Detect which cell encompasses the target text, then output its [X, Y] center coordinate. 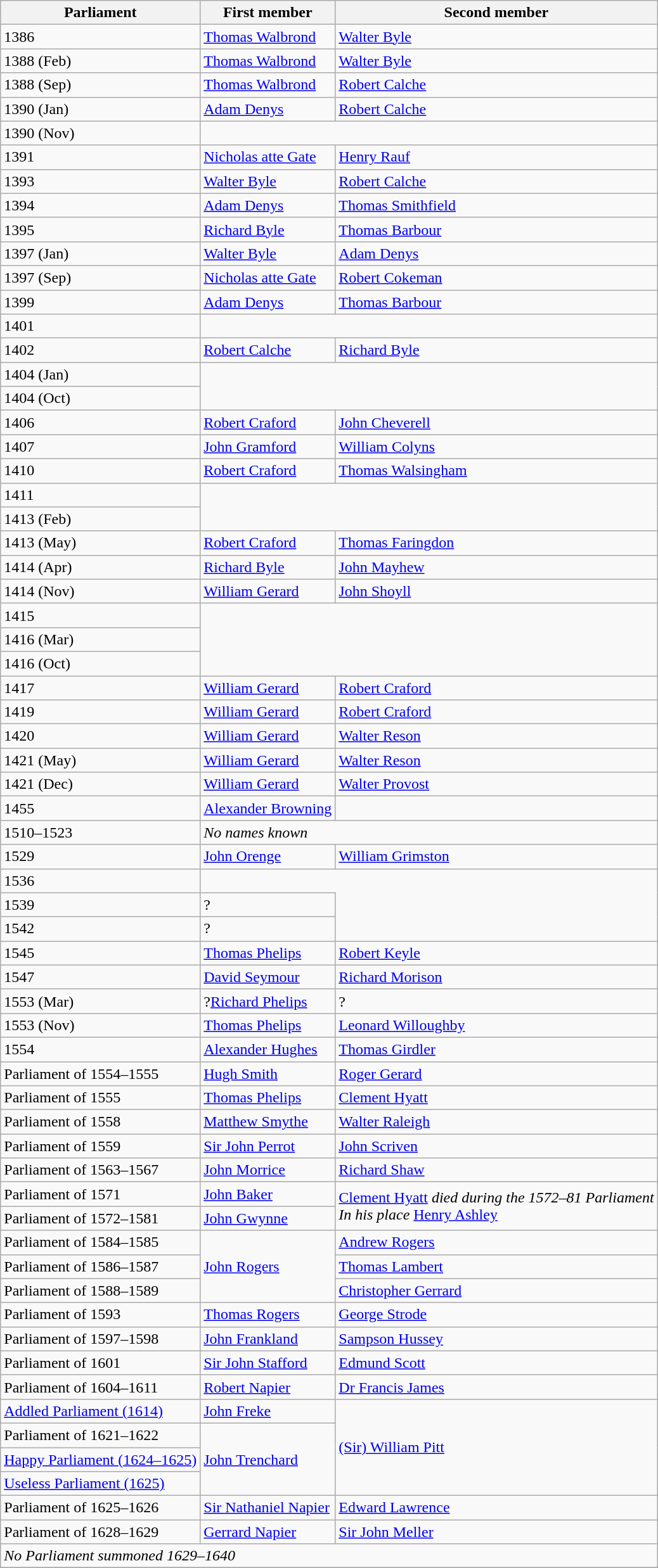
John Freke [268, 1411]
Sir John Stafford [268, 1363]
Richard Morison [496, 977]
Walter Raleigh [496, 1122]
1394 [100, 205]
1397 (Jan) [100, 253]
1553 (Mar) [100, 1001]
Happy Parliament (1624–1625) [100, 1459]
Addled Parliament (1614) [100, 1411]
Parliament of 1586–1587 [100, 1266]
1417 [100, 687]
Thomas Faringdon [496, 543]
1414 (Nov) [100, 591]
Parliament [100, 13]
Parliament of 1588–1589 [100, 1291]
1404 (Oct) [100, 398]
Parliament of 1628–1629 [100, 1532]
Henry Rauf [496, 157]
John Baker [268, 1194]
Sir John Meller [496, 1532]
1402 [100, 350]
Sampson Hussey [496, 1339]
Sir John Perrot [268, 1146]
Christopher Gerrard [496, 1291]
1416 (Oct) [100, 663]
Thomas Rogers [268, 1315]
Edward Lawrence [496, 1508]
Parliament of 1621–1622 [100, 1435]
Clement Hyatt [496, 1098]
1406 [100, 423]
Parliament of 1559 [100, 1146]
1416 (Mar) [100, 639]
Edmund Scott [496, 1363]
1397 (Sep) [100, 277]
1510–1523 [100, 832]
Matthew Smythe [268, 1122]
Robert Keyle [496, 953]
1411 [100, 495]
Thomas Walsingham [496, 471]
Parliament of 1597–1598 [100, 1339]
Dr Francis James [496, 1387]
Useless Parliament (1625) [100, 1484]
Sir Nathaniel Napier [268, 1508]
Richard Shaw [496, 1170]
1401 [100, 326]
John Gwynne [268, 1218]
1395 [100, 229]
Parliament of 1601 [100, 1363]
John Frankland [268, 1339]
1421 (Dec) [100, 784]
John Shoyll [496, 591]
1391 [100, 157]
(Sir) William Pitt [496, 1447]
Parliament of 1558 [100, 1122]
1536 [100, 881]
1553 (Nov) [100, 1025]
1410 [100, 471]
Gerrard Napier [268, 1532]
1554 [100, 1049]
John Scriven [496, 1146]
John Mayhew [496, 567]
Parliament of 1584–1585 [100, 1242]
Robert Cokeman [496, 277]
John Trenchard [268, 1459]
Parliament of 1593 [100, 1315]
1390 (Nov) [100, 133]
John Cheverell [496, 423]
1420 [100, 736]
1421 (May) [100, 760]
Parliament of 1563–1567 [100, 1170]
1414 (Apr) [100, 567]
Parliament of 1625–1626 [100, 1508]
Parliament of 1604–1611 [100, 1387]
1393 [100, 181]
First member [268, 13]
Thomas Girdler [496, 1049]
John Orenge [268, 857]
John Morrice [268, 1170]
?Richard Phelips [268, 1001]
No Parliament summoned 1629–1640 [329, 1556]
John Gramford [268, 447]
1419 [100, 712]
Walter Provost [496, 784]
David Seymour [268, 977]
1390 (Jan) [100, 109]
Second member [496, 13]
William Colyns [496, 447]
Leonard Willoughby [496, 1025]
George Strode [496, 1315]
John Rogers [268, 1266]
No names known [429, 832]
1415 [100, 615]
1529 [100, 857]
1399 [100, 302]
William Grimston [496, 857]
1542 [100, 929]
1404 (Jan) [100, 374]
1413 (May) [100, 543]
1407 [100, 447]
1413 (Feb) [100, 519]
Hugh Smith [268, 1074]
1388 (Feb) [100, 61]
1386 [100, 37]
Alexander Hughes [268, 1049]
Roger Gerard [496, 1074]
Parliament of 1555 [100, 1098]
Thomas Smithfield [496, 205]
Parliament of 1572–1581 [100, 1218]
Parliament of 1571 [100, 1194]
1545 [100, 953]
Thomas Lambert [496, 1266]
Alexander Browning [268, 808]
Clement Hyatt died during the 1572–81 ParliamentIn his place Henry Ashley [496, 1206]
Robert Napier [268, 1387]
Andrew Rogers [496, 1242]
Parliament of 1554–1555 [100, 1074]
1547 [100, 977]
1539 [100, 905]
1455 [100, 808]
1388 (Sep) [100, 85]
